From the cell containing the given text, extract its center point as (X, Y) coordinate. 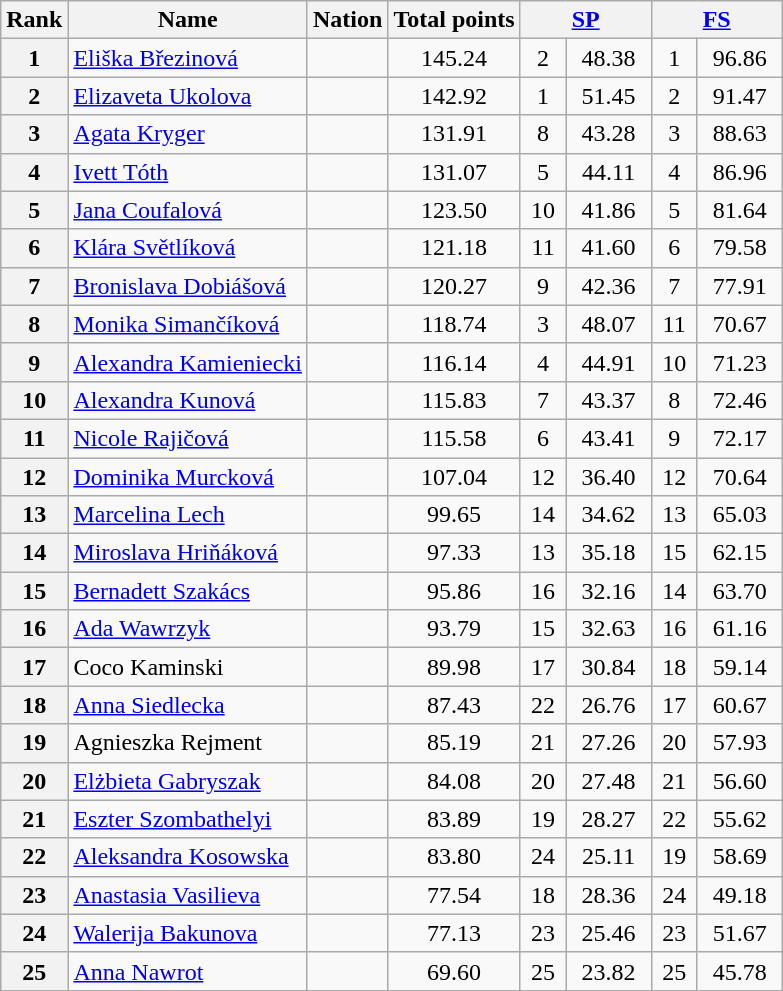
95.86 (454, 591)
Bernadett Szakács (188, 591)
59.14 (740, 667)
Walerija Bakunova (188, 933)
71.23 (740, 362)
25.46 (608, 933)
86.96 (740, 172)
43.41 (608, 438)
Alexandra Kunová (188, 400)
99.65 (454, 515)
65.03 (740, 515)
57.93 (740, 743)
43.28 (608, 134)
91.47 (740, 96)
61.16 (740, 629)
115.83 (454, 400)
70.64 (740, 477)
43.37 (608, 400)
28.27 (608, 819)
25.11 (608, 857)
69.60 (454, 971)
Anna Nawrot (188, 971)
Anna Siedlecka (188, 705)
77.13 (454, 933)
27.26 (608, 743)
123.50 (454, 210)
131.07 (454, 172)
44.91 (608, 362)
32.63 (608, 629)
Elżbieta Gabryszak (188, 781)
51.67 (740, 933)
58.69 (740, 857)
55.62 (740, 819)
131.91 (454, 134)
77.91 (740, 286)
87.43 (454, 705)
121.18 (454, 248)
Name (188, 20)
32.16 (608, 591)
Agnieszka Rejment (188, 743)
36.40 (608, 477)
Klára Světlíková (188, 248)
Agata Kryger (188, 134)
Rank (34, 20)
Eliška Březinová (188, 58)
Coco Kaminski (188, 667)
Alexandra Kamieniecki (188, 362)
96.86 (740, 58)
26.76 (608, 705)
41.60 (608, 248)
Aleksandra Kosowska (188, 857)
Monika Simančíková (188, 324)
Total points (454, 20)
49.18 (740, 895)
Nation (347, 20)
81.64 (740, 210)
84.08 (454, 781)
72.46 (740, 400)
77.54 (454, 895)
83.80 (454, 857)
115.58 (454, 438)
72.17 (740, 438)
107.04 (454, 477)
116.14 (454, 362)
120.27 (454, 286)
30.84 (608, 667)
Marcelina Lech (188, 515)
93.79 (454, 629)
62.15 (740, 553)
145.24 (454, 58)
41.86 (608, 210)
51.45 (608, 96)
42.36 (608, 286)
FS (716, 20)
Bronislava Dobiášová (188, 286)
SP (586, 20)
97.33 (454, 553)
142.92 (454, 96)
45.78 (740, 971)
Ivett Tóth (188, 172)
Anastasia Vasilieva (188, 895)
Dominika Murcková (188, 477)
Elizaveta Ukolova (188, 96)
Eszter Szombathelyi (188, 819)
44.11 (608, 172)
Miroslava Hriňáková (188, 553)
88.63 (740, 134)
63.70 (740, 591)
56.60 (740, 781)
Nicole Rajičová (188, 438)
48.07 (608, 324)
70.67 (740, 324)
34.62 (608, 515)
89.98 (454, 667)
79.58 (740, 248)
Jana Coufalová (188, 210)
83.89 (454, 819)
28.36 (608, 895)
60.67 (740, 705)
27.48 (608, 781)
23.82 (608, 971)
48.38 (608, 58)
35.18 (608, 553)
85.19 (454, 743)
118.74 (454, 324)
Ada Wawrzyk (188, 629)
